Provide the (x, y) coordinate of the cell's center where the given text is located.  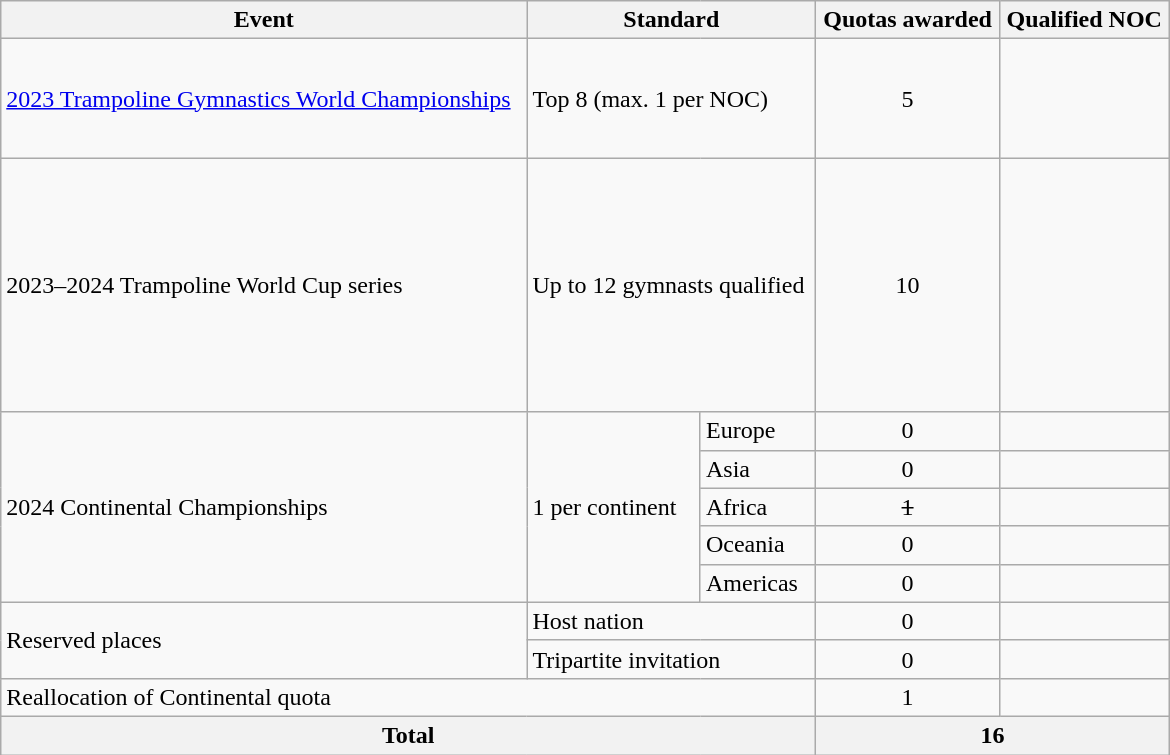
Reserved places (264, 640)
Host nation (672, 621)
2023 Trampoline Gymnastics World Championships (264, 98)
10 (908, 285)
5 (908, 98)
Reallocation of Continental quota (408, 697)
2023–2024 Trampoline World Cup series (264, 285)
Standard (672, 20)
16 (992, 735)
Americas (758, 583)
Asia (758, 469)
Event (264, 20)
Total (408, 735)
Top 8 (max. 1 per NOC) (672, 98)
Quotas awarded (908, 20)
1 per continent (614, 507)
Tripartite invitation (672, 659)
Europe (758, 431)
Oceania (758, 545)
Qualified NOC (1084, 20)
Up to 12 gymnasts qualified (672, 285)
Africa (758, 507)
2024 Continental Championships (264, 507)
